Pinpoint the cell where the given text exists, returning its [x, y] midpoint coordinate. 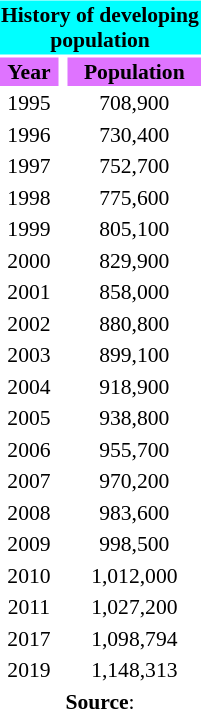
2003 [30, 355]
2002 [30, 324]
1,098,794 [134, 639]
Year [30, 72]
730,400 [134, 135]
2011 [30, 607]
775,600 [134, 198]
829,900 [134, 261]
858,000 [134, 292]
2009 [30, 544]
955,700 [134, 450]
2019 [30, 670]
1996 [30, 135]
1998 [30, 198]
2007 [30, 481]
2001 [30, 292]
998,500 [134, 544]
2006 [30, 450]
970,200 [134, 481]
1997 [30, 166]
983,600 [134, 513]
2017 [30, 639]
1,148,313 [134, 670]
708,900 [134, 103]
2004 [30, 387]
918,900 [134, 387]
938,800 [134, 418]
1995 [30, 103]
2005 [30, 418]
1,012,000 [134, 576]
1,027,200 [134, 607]
752,700 [134, 166]
1999 [30, 229]
2010 [30, 576]
2000 [30, 261]
805,100 [134, 229]
History of developing population [100, 28]
880,800 [134, 324]
2008 [30, 513]
899,100 [134, 355]
Population [134, 72]
